Extract the [x, y] coordinate from the center of the cell holding the provided text.  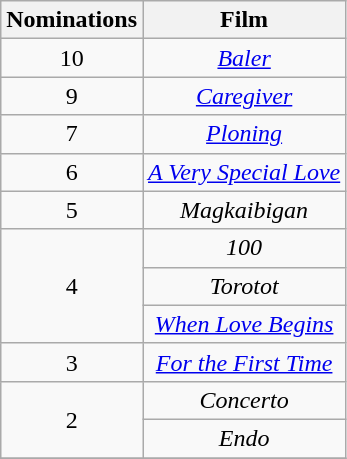
Concerto [244, 400]
Nominations [72, 20]
Film [244, 20]
5 [72, 210]
For the First Time [244, 362]
10 [72, 58]
Ploning [244, 134]
A Very Special Love [244, 172]
Torotot [244, 286]
4 [72, 286]
7 [72, 134]
6 [72, 172]
When Love Begins [244, 324]
3 [72, 362]
Caregiver [244, 96]
9 [72, 96]
Endo [244, 438]
Magkaibigan [244, 210]
2 [72, 419]
Baler [244, 58]
100 [244, 248]
